Find where the given text appears and provide that cell's center as (x, y) coordinate. 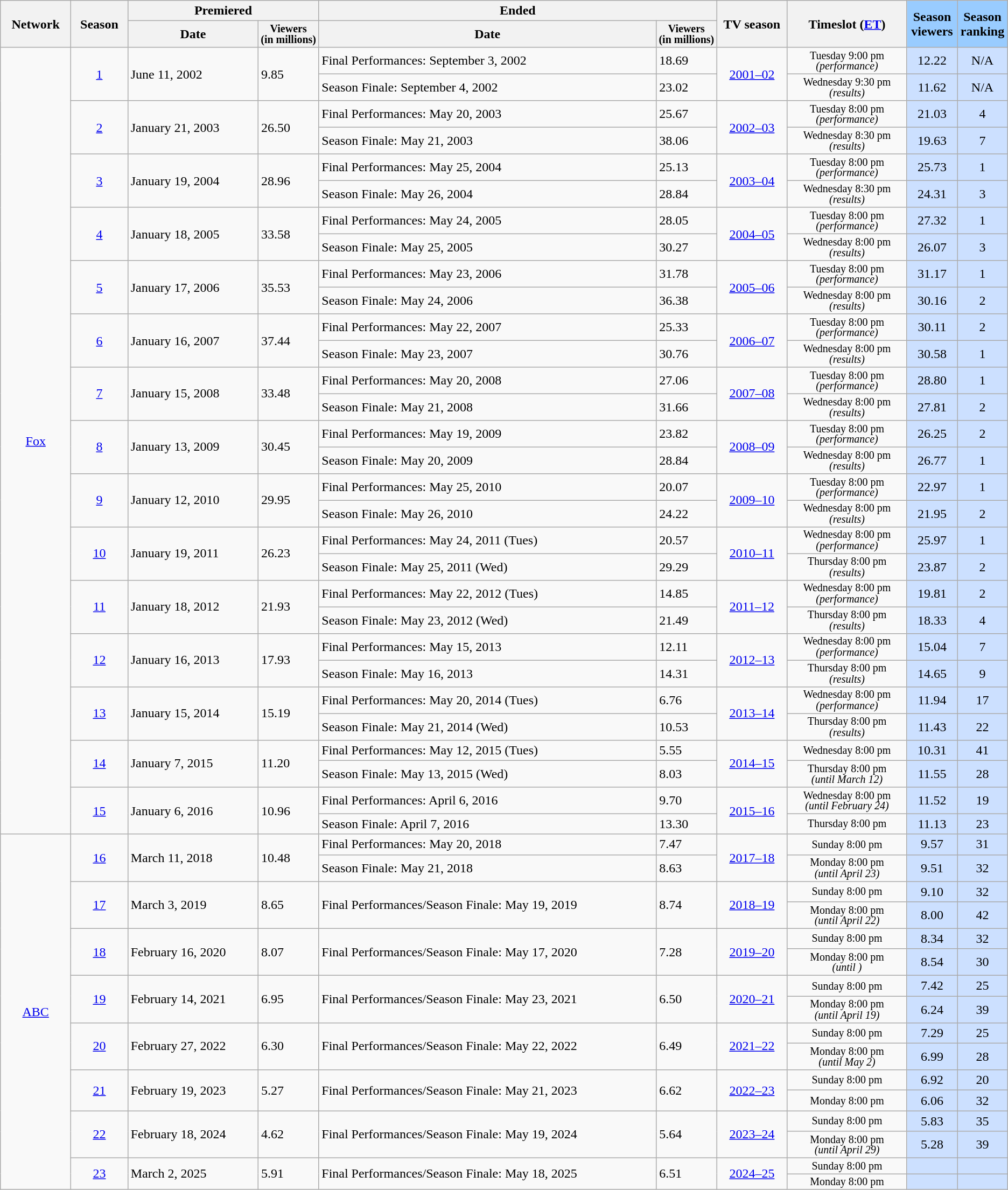
2020–21 (752, 999)
February 18, 2024 (193, 1135)
10.48 (289, 858)
Season Finale: May 20, 2009 (488, 460)
11.13 (932, 824)
January 15, 2008 (193, 394)
Thursday 8:00 pm (847, 824)
14.85 (687, 593)
9.70 (687, 800)
Seasonranking (983, 24)
23.82 (687, 434)
18 (100, 952)
January 15, 2014 (193, 713)
6.92 (932, 1080)
2003–04 (752, 181)
2011–12 (752, 606)
Season Finale: May 24, 2006 (488, 300)
2007–08 (752, 394)
2001–02 (752, 74)
Season Finale: May 23, 2012 (Wed) (488, 620)
7.47 (687, 844)
21.49 (687, 620)
11.52 (932, 800)
7.28 (687, 952)
January 17, 2006 (193, 288)
35 (983, 1121)
Final Performances/Season Finale: May 19, 2019 (488, 905)
18.33 (932, 620)
March 3, 2019 (193, 905)
6.06 (932, 1101)
Monday 8:00 pm(until April 23) (847, 868)
January 7, 2015 (193, 764)
30 (983, 962)
13.30 (687, 824)
6.62 (687, 1090)
28.05 (687, 221)
Season Finale: May 25, 2005 (488, 247)
6.24 (932, 1009)
5.55 (687, 750)
Final Performances: May 20, 2014 (Tues) (488, 700)
17.93 (289, 660)
March 2, 2025 (193, 1174)
2010–11 (752, 554)
Season Finale: September 4, 2002 (488, 87)
February 16, 2020 (193, 952)
January 21, 2003 (193, 127)
Monday 8:00 pm(until May 2) (847, 1056)
Season Finale: May 13, 2015 (Wed) (488, 773)
9.57 (932, 844)
19.63 (932, 141)
35.53 (289, 288)
January 12, 2010 (193, 501)
7.42 (932, 986)
Final Performances: May 15, 2013 (488, 646)
26.77 (932, 460)
March 11, 2018 (193, 858)
26.07 (932, 247)
41 (983, 750)
Season Finale: May 25, 2011 (Wed) (488, 566)
Seasonviewers (932, 24)
6.51 (687, 1174)
Final Performances: May 25, 2010 (488, 487)
February 19, 2023 (193, 1090)
Season Finale: May 26, 2004 (488, 194)
Final Performances: May 20, 2018 (488, 844)
2006–07 (752, 340)
14.31 (687, 673)
Monday 8:00 pm(until April 19) (847, 1009)
26.23 (289, 554)
Final Performances: April 6, 2016 (488, 800)
20.57 (687, 540)
29.29 (687, 566)
10 (100, 554)
8 (100, 447)
6.50 (687, 999)
Final Performances: May 23, 2006 (488, 274)
11.62 (932, 87)
25.97 (932, 540)
Ended (518, 11)
38.06 (687, 141)
2021–22 (752, 1046)
June 11, 2002 (193, 74)
10.53 (687, 727)
February 14, 2021 (193, 999)
February 27, 2022 (193, 1046)
Final Performances/Season Finale: May 17, 2020 (488, 952)
11.43 (932, 727)
31.66 (687, 407)
8.54 (932, 962)
Monday 8:00 pm(until April 29) (847, 1145)
12.11 (687, 646)
5.91 (289, 1174)
2014–15 (752, 764)
23.87 (932, 566)
10.96 (289, 811)
Final Performances: May 12, 2015 (Tues) (488, 750)
28.80 (932, 380)
TV season (752, 24)
Wednesday 9:30 pm(results) (847, 87)
28.96 (289, 181)
2019–20 (752, 952)
30.76 (687, 353)
8.63 (687, 868)
Timeslot (ET) (847, 24)
31.78 (687, 274)
5.28 (932, 1145)
25.13 (687, 167)
30.11 (932, 327)
21 (100, 1090)
5.83 (932, 1121)
Final Performances: May 19, 2009 (488, 434)
Season Finale: May 21, 2014 (Wed) (488, 727)
8.00 (932, 915)
16 (100, 858)
2012–13 (752, 660)
Wednesday 8:00 pm (847, 750)
Final Performances/Season Finale: May 18, 2025 (488, 1174)
11 (100, 606)
Fox (36, 440)
Final Performances/Season Finale: May 19, 2024 (488, 1135)
8.65 (289, 905)
27.06 (687, 380)
14.65 (932, 673)
30.27 (687, 247)
January 19, 2011 (193, 554)
21.03 (932, 114)
2022–23 (752, 1090)
27.32 (932, 221)
Season Finale: May 21, 2008 (488, 407)
Season Finale: May 16, 2013 (488, 673)
Final Performances: May 24, 2005 (488, 221)
26.50 (289, 127)
24.31 (932, 194)
9.10 (932, 892)
8.03 (687, 773)
21.93 (289, 606)
20.07 (687, 487)
January 6, 2016 (193, 811)
Monday 8:00 pm(until ) (847, 962)
January 19, 2004 (193, 181)
Season Finale: May 23, 2007 (488, 353)
2002–03 (752, 127)
2004–05 (752, 234)
11.55 (932, 773)
2008–09 (752, 447)
Thursday 8:00 pm(until March 12) (847, 773)
11.20 (289, 764)
31 (983, 844)
6 (100, 340)
Final Performances: May 24, 2011 (Tues) (488, 540)
9.51 (932, 868)
8.74 (687, 905)
33.48 (289, 394)
Wednesday 8:00 pm(until February 24) (847, 800)
6.30 (289, 1046)
Season Finale: May 21, 2018 (488, 868)
2005–06 (752, 288)
Final Performances: September 3, 2002 (488, 60)
2017–18 (752, 858)
22.97 (932, 487)
10.31 (932, 750)
January 18, 2005 (193, 234)
14 (100, 764)
Final Performances/Season Finale: May 22, 2022 (488, 1046)
Final Performances: May 22, 2012 (Tues) (488, 593)
2018–19 (752, 905)
Final Performances: May 20, 2008 (488, 380)
6.99 (932, 1056)
30.58 (932, 353)
Final Performances: May 25, 2004 (488, 167)
36.38 (687, 300)
33.58 (289, 234)
12 (100, 660)
6.95 (289, 999)
January 16, 2007 (193, 340)
27.81 (932, 407)
Final Performances: May 20, 2003 (488, 114)
Network (36, 24)
Final Performances: May 22, 2007 (488, 327)
25.73 (932, 167)
Season (100, 24)
15 (100, 811)
15.19 (289, 713)
2024–25 (752, 1174)
2013–14 (752, 713)
5 (100, 288)
5.64 (687, 1135)
6.76 (687, 700)
6.49 (687, 1046)
Premiered (223, 11)
8.34 (932, 939)
25.33 (687, 327)
Final Performances/Season Finale: May 23, 2021 (488, 999)
29.95 (289, 501)
January 13, 2009 (193, 447)
13 (100, 713)
5.27 (289, 1090)
January 18, 2012 (193, 606)
37.44 (289, 340)
30.16 (932, 300)
Season Finale: April 7, 2016 (488, 824)
31.17 (932, 274)
9.85 (289, 74)
12.22 (932, 60)
Tuesday 9:00 pm(performance) (847, 60)
15.04 (932, 646)
23.02 (687, 87)
26.25 (932, 434)
2023–24 (752, 1135)
25.67 (687, 114)
18.69 (687, 60)
4.62 (289, 1135)
21.95 (932, 514)
ABC (36, 1012)
Season Finale: May 21, 2003 (488, 141)
2015–16 (752, 811)
11.94 (932, 700)
42 (983, 915)
24.22 (687, 514)
Final Performances/Season Finale: May 21, 2023 (488, 1090)
8.07 (289, 952)
7.29 (932, 1033)
January 16, 2013 (193, 660)
2009–10 (752, 501)
Monday 8:00 pm(until April 22) (847, 915)
30.45 (289, 447)
Season Finale: May 26, 2010 (488, 514)
19.81 (932, 593)
